Pinpoint the cell where the given text exists, returning its (x, y) midpoint coordinate. 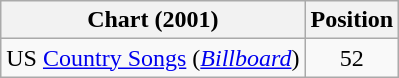
Position (352, 20)
US Country Songs (Billboard) (153, 58)
52 (352, 58)
Chart (2001) (153, 20)
